Determine the (X, Y) coordinate at the center of the cell enclosing the given text.  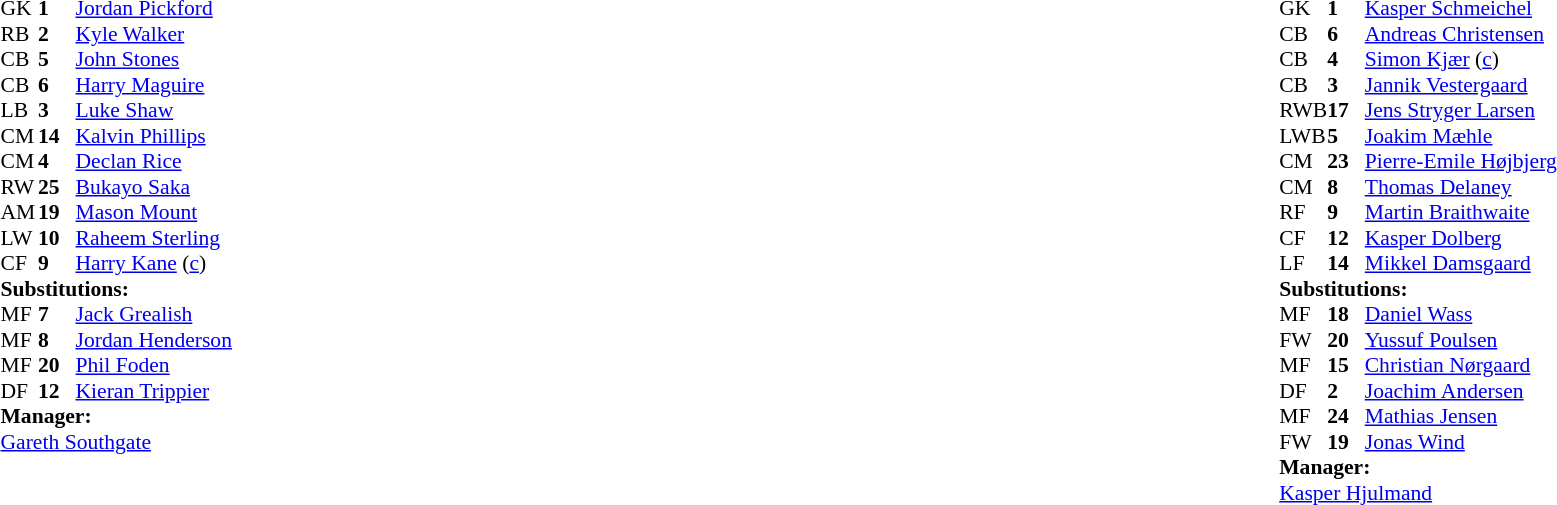
Kasper Dolberg (1461, 238)
LF (1303, 263)
Mason Mount (154, 213)
Declan Rice (154, 161)
Harry Kane (c) (154, 263)
15 (1346, 365)
LB (19, 111)
Joakim Mæhle (1461, 136)
Simon Kjær (c) (1461, 59)
18 (1346, 315)
Gareth Southgate (116, 442)
Bukayo Saka (154, 187)
Jens Stryger Larsen (1461, 111)
Jannik Vestergaard (1461, 85)
John Stones (154, 59)
Jack Grealish (154, 315)
RB (19, 34)
Harry Maguire (154, 85)
LW (19, 238)
Andreas Christensen (1461, 34)
RF (1303, 213)
24 (1346, 417)
25 (57, 187)
7 (57, 315)
Luke Shaw (154, 111)
Mathias Jensen (1461, 417)
Raheem Sterling (154, 238)
Daniel Wass (1461, 315)
Mikkel Damsgaard (1461, 263)
Yussuf Poulsen (1461, 340)
10 (57, 238)
Pierre-Emile Højbjerg (1461, 161)
RWB (1303, 111)
Martin Braithwaite (1461, 213)
Kyle Walker (154, 34)
17 (1346, 111)
LWB (1303, 136)
23 (1346, 161)
Thomas Delaney (1461, 187)
Kalvin Phillips (154, 136)
Phil Foden (154, 365)
RW (19, 187)
Christian Nørgaard (1461, 365)
Jordan Henderson (154, 340)
Joachim Andersen (1461, 391)
Kieran Trippier (154, 391)
Jonas Wind (1461, 442)
AM (19, 213)
